Return the (x, y) coordinate for the center point of the cell that contains the specified text.  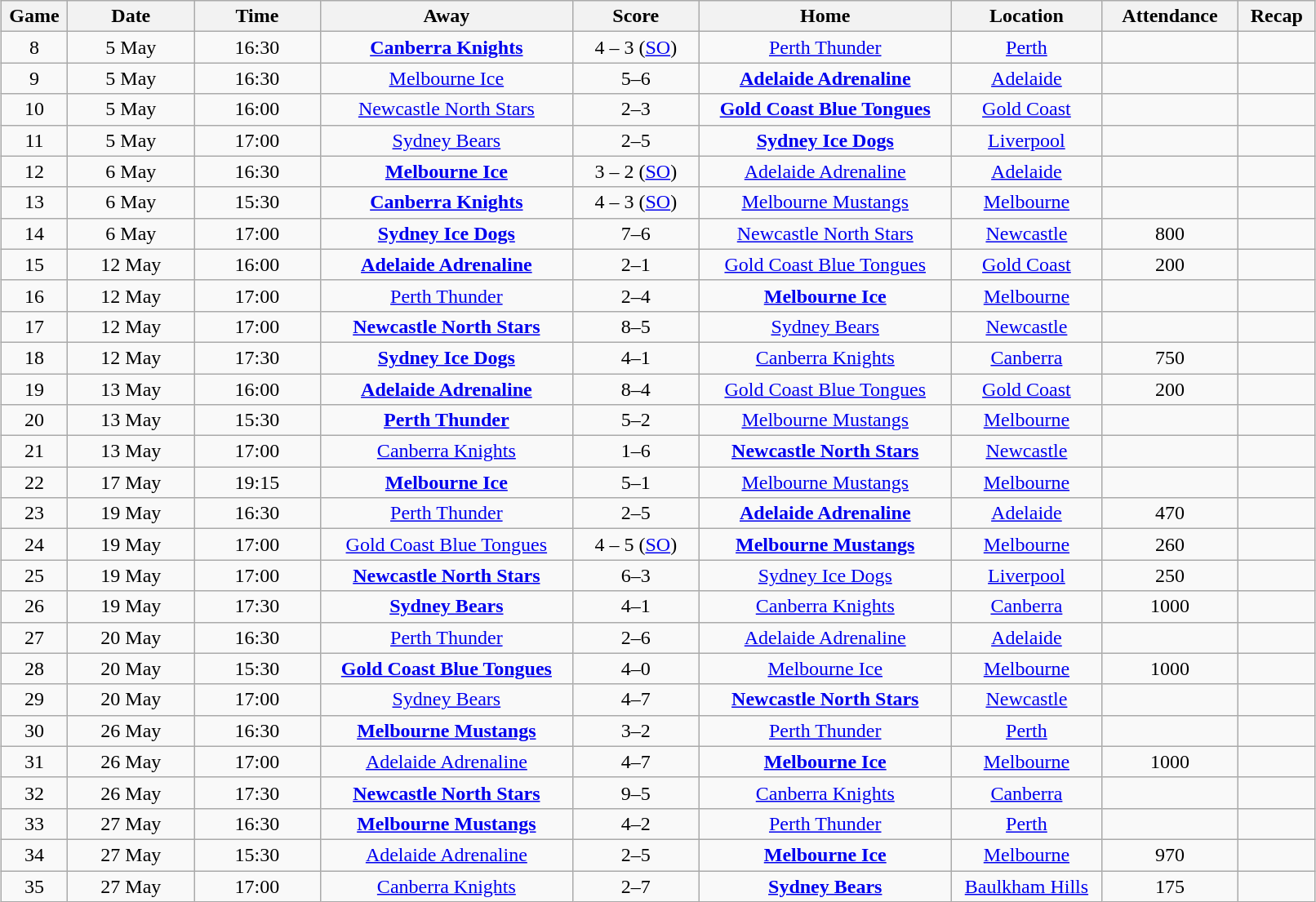
750 (1169, 358)
5–2 (635, 420)
9 (34, 78)
23 (34, 513)
35 (34, 886)
14 (34, 233)
Game (34, 16)
4–2 (635, 824)
4–0 (635, 669)
34 (34, 855)
20 (34, 420)
2–7 (635, 886)
8 (34, 47)
11 (34, 140)
Date (131, 16)
3–2 (635, 731)
17 May (131, 482)
260 (1169, 544)
Recap (1277, 16)
15 (34, 264)
28 (34, 669)
2–4 (635, 295)
970 (1169, 855)
2–3 (635, 109)
Attendance (1169, 16)
19 (34, 389)
Home (825, 16)
27 (34, 638)
2–6 (635, 638)
18 (34, 358)
5–6 (635, 78)
3 – 2 (SO) (635, 171)
Away (446, 16)
26 (34, 607)
Baulkham Hills (1026, 886)
175 (1169, 886)
Time (258, 16)
6–3 (635, 575)
21 (34, 451)
17 (34, 327)
16 (34, 295)
13 (34, 202)
9–5 (635, 793)
29 (34, 700)
470 (1169, 513)
12 (34, 171)
2–1 (635, 264)
31 (34, 762)
10 (34, 109)
Score (635, 16)
800 (1169, 233)
8–4 (635, 389)
Location (1026, 16)
7–6 (635, 233)
5–1 (635, 482)
4 – 5 (SO) (635, 544)
32 (34, 793)
30 (34, 731)
250 (1169, 575)
24 (34, 544)
33 (34, 824)
8–5 (635, 327)
22 (34, 482)
19:15 (258, 482)
25 (34, 575)
1–6 (635, 451)
